Output the [x, y] coordinate of the center of the cell containing the given text.  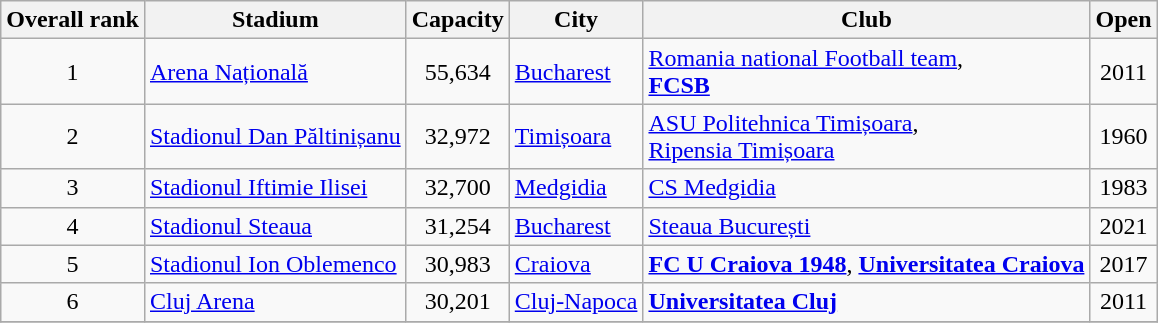
FC U Craiova 1948, Universitatea Craiova [866, 264]
30,983 [458, 264]
2021 [1124, 226]
CS Medgidia [866, 188]
30,201 [458, 302]
Cluj Arena [275, 302]
4 [73, 226]
Stadionul Ion Oblemenco [275, 264]
1 [73, 72]
1983 [1124, 188]
Stadium [275, 20]
Arena Națională [275, 72]
32,972 [458, 136]
Capacity [458, 20]
1960 [1124, 136]
Stadionul Dan Păltinișanu [275, 136]
Craiova [576, 264]
Stadionul Steaua [275, 226]
3 [73, 188]
2 [73, 136]
Cluj-Napoca [576, 302]
Timișoara [576, 136]
Medgidia [576, 188]
Steaua București [866, 226]
Club [866, 20]
Open [1124, 20]
City [576, 20]
5 [73, 264]
31,254 [458, 226]
Overall rank [73, 20]
ASU Politehnica Timișoara,Ripensia Timișoara [866, 136]
Romania national Football team,FCSB [866, 72]
32,700 [458, 188]
Universitatea Cluj [866, 302]
6 [73, 302]
55,634 [458, 72]
2017 [1124, 264]
Stadionul Iftimie Ilisei [275, 188]
